Extract the [X, Y] coordinate from the center of the cell holding the provided text.  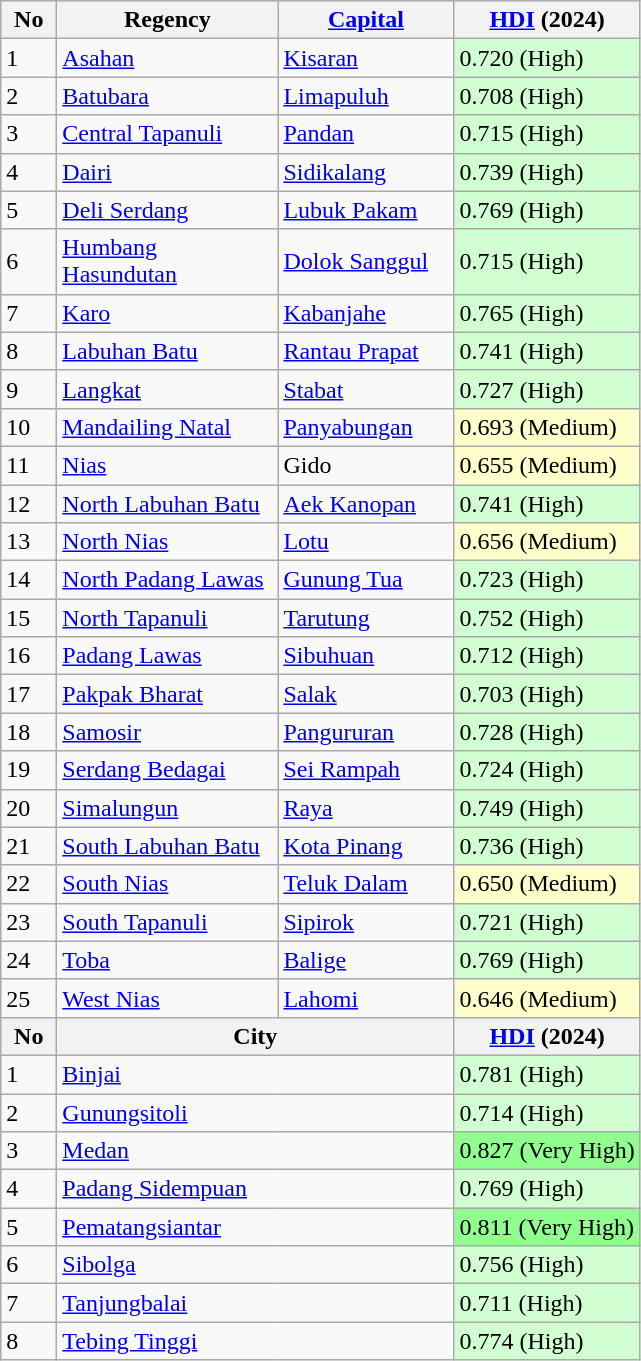
Lotu [366, 542]
Padang Sidempuan [256, 1189]
Asahan [168, 58]
South Nias [168, 884]
0.724 (High) [547, 770]
Batubara [168, 96]
Lahomi [366, 998]
Sibolga [256, 1265]
Salak [366, 694]
14 [29, 580]
Sidikalang [366, 172]
11 [29, 465]
10 [29, 427]
Padang Lawas [168, 656]
South Labuhan Batu [168, 846]
17 [29, 694]
0.827 (Very High) [547, 1151]
18 [29, 732]
0.752 (High) [547, 618]
0.749 (High) [547, 808]
Kabanjahe [366, 313]
24 [29, 960]
Humbang Hasundutan [168, 262]
Toba [168, 960]
0.756 (High) [547, 1265]
North Nias [168, 542]
25 [29, 998]
22 [29, 884]
North Padang Lawas [168, 580]
20 [29, 808]
Balige [366, 960]
North Tapanuli [168, 618]
Kota Pinang [366, 846]
0.708 (High) [547, 96]
Pematangsiantar [256, 1227]
0.811 (Very High) [547, 1227]
Langkat [168, 389]
North Labuhan Batu [168, 503]
0.774 (High) [547, 1341]
Gido [366, 465]
Kisaran [366, 58]
Tebing Tinggi [256, 1341]
Karo [168, 313]
21 [29, 846]
Serdang Bedagai [168, 770]
0.781 (High) [547, 1074]
0.712 (High) [547, 656]
Central Tapanuli [168, 134]
Nias [168, 465]
0.646 (Medium) [547, 998]
Sibuhuan [366, 656]
Deli Serdang [168, 210]
Pakpak Bharat [168, 694]
0.650 (Medium) [547, 884]
Limapuluh [366, 96]
12 [29, 503]
Tarutung [366, 618]
0.765 (High) [547, 313]
Medan [256, 1151]
0.721 (High) [547, 922]
Tanjungbalai [256, 1303]
Stabat [366, 389]
Sei Rampah [366, 770]
0.656 (Medium) [547, 542]
Pandan [366, 134]
Gunung Tua [366, 580]
0.703 (High) [547, 694]
City [256, 1036]
Panyabungan [366, 427]
0.727 (High) [547, 389]
South Tapanuli [168, 922]
15 [29, 618]
0.723 (High) [547, 580]
Binjai [256, 1074]
Aek Kanopan [366, 503]
0.736 (High) [547, 846]
0.714 (High) [547, 1113]
23 [29, 922]
Mandailing Natal [168, 427]
Capital [366, 20]
0.711 (High) [547, 1303]
Regency [168, 20]
0.728 (High) [547, 732]
Dairi [168, 172]
West Nias [168, 998]
Rantau Prapat [366, 351]
Lubuk Pakam [366, 210]
9 [29, 389]
Gunungsitoli [256, 1113]
0.655 (Medium) [547, 465]
Samosir [168, 732]
Sipirok [366, 922]
19 [29, 770]
0.693 (Medium) [547, 427]
13 [29, 542]
Labuhan Batu [168, 351]
0.720 (High) [547, 58]
0.739 (High) [547, 172]
16 [29, 656]
Raya [366, 808]
Teluk Dalam [366, 884]
Simalungun [168, 808]
Dolok Sanggul [366, 262]
Pangururan [366, 732]
